Provide the (X, Y) coordinate of the cell's center where the given text is located.  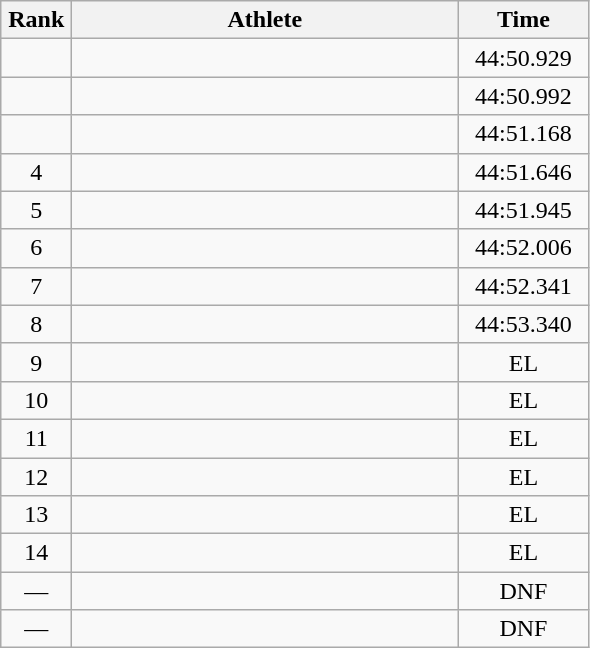
12 (36, 477)
44:51.168 (524, 134)
9 (36, 362)
14 (36, 553)
4 (36, 172)
5 (36, 210)
44:50.992 (524, 96)
10 (36, 400)
13 (36, 515)
6 (36, 248)
Athlete (265, 20)
44:53.340 (524, 324)
44:51.945 (524, 210)
44:52.341 (524, 286)
44:52.006 (524, 248)
44:51.646 (524, 172)
7 (36, 286)
8 (36, 324)
Time (524, 20)
44:50.929 (524, 58)
11 (36, 438)
Rank (36, 20)
